Detect which cell encompasses the target text, then output its (X, Y) center coordinate. 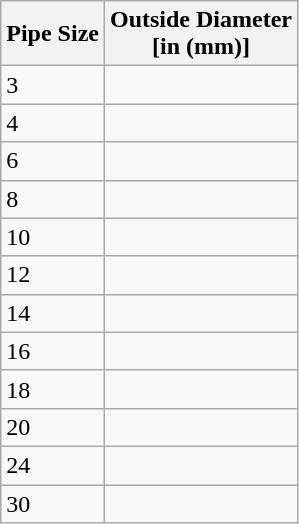
4 (53, 123)
16 (53, 351)
3 (53, 85)
Pipe Size (53, 34)
8 (53, 199)
12 (53, 275)
18 (53, 389)
14 (53, 313)
20 (53, 427)
24 (53, 465)
10 (53, 237)
Outside Diameter [in (mm)] (200, 34)
30 (53, 503)
6 (53, 161)
